Detect which cell encompasses the target text, then output its [X, Y] center coordinate. 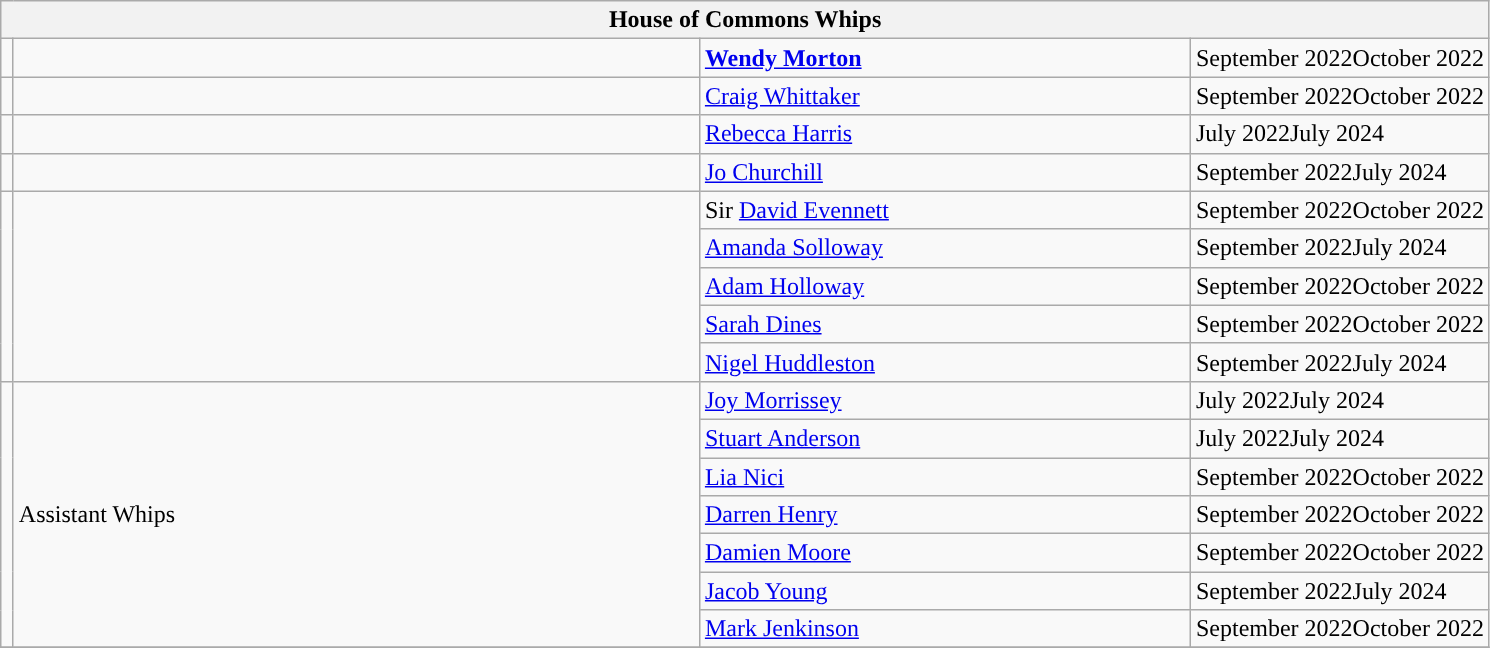
Wendy Morton [944, 58]
Amanda Solloway [944, 248]
Assistant Whips [356, 514]
Sarah Dines [944, 324]
Nigel Huddleston [944, 362]
Damien Moore [944, 553]
Darren Henry [944, 515]
Sir David Evennett [944, 210]
Adam Holloway [944, 286]
Jacob Young [944, 591]
House of Commons Whips [746, 20]
Mark Jenkinson [944, 629]
Craig Whittaker [944, 96]
Jo Churchill [944, 172]
Stuart Anderson [944, 438]
Joy Morrissey [944, 400]
Rebecca Harris [944, 134]
Lia Nici [944, 477]
